Pinpoint the cell where the given text exists, returning its (X, Y) midpoint coordinate. 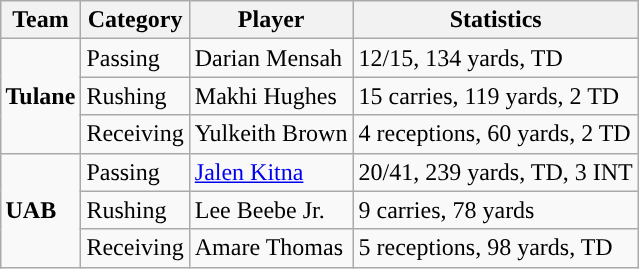
12/15, 134 yards, TD (496, 58)
Lee Beebe Jr. (271, 210)
5 receptions, 98 yards, TD (496, 248)
20/41, 239 yards, TD, 3 INT (496, 172)
Darian Mensah (271, 58)
Makhi Hughes (271, 96)
9 carries, 78 yards (496, 210)
Team (40, 20)
Yulkeith Brown (271, 134)
15 carries, 119 yards, 2 TD (496, 96)
Amare Thomas (271, 248)
Category (135, 20)
UAB (40, 210)
4 receptions, 60 yards, 2 TD (496, 134)
Player (271, 20)
Statistics (496, 20)
Jalen Kitna (271, 172)
Tulane (40, 96)
